Return [x, y] of the center of cell containing provided text 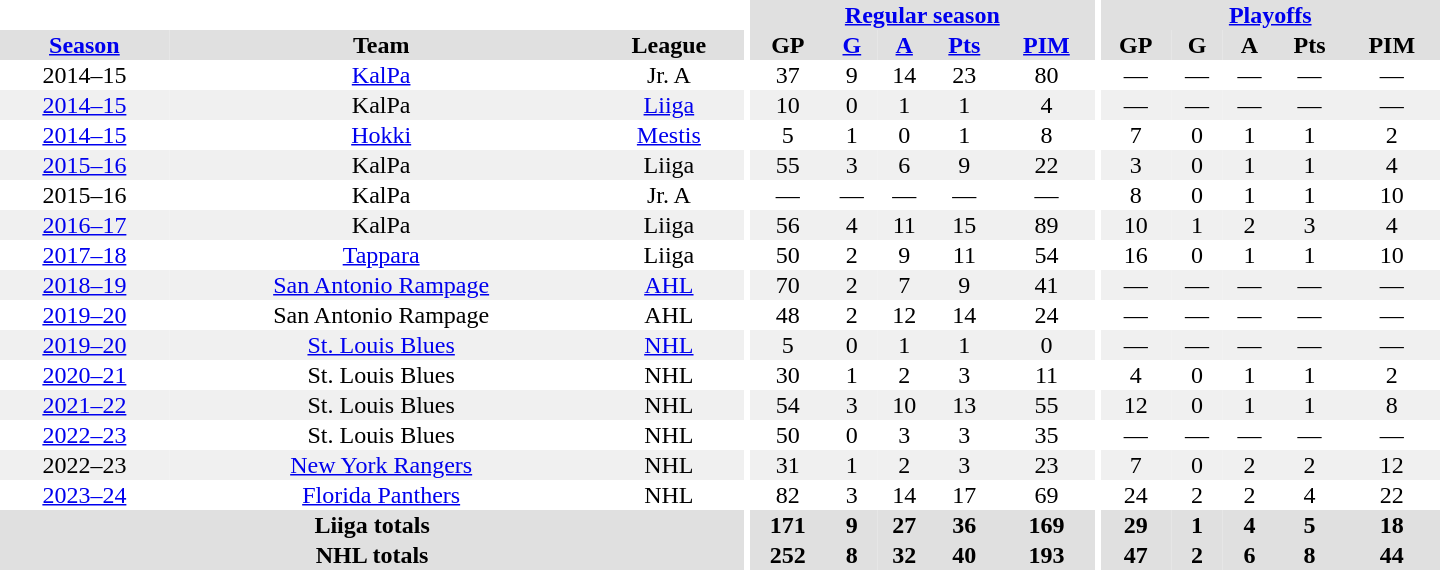
Season [84, 45]
48 [788, 315]
18 [1392, 525]
2020–21 [84, 375]
2016–17 [84, 225]
Florida Panthers [382, 495]
37 [788, 75]
89 [1046, 225]
Mestis [670, 135]
69 [1046, 495]
171 [788, 525]
252 [788, 555]
NHL totals [372, 555]
15 [964, 225]
30 [788, 375]
32 [904, 555]
29 [1135, 525]
Liiga totals [372, 525]
169 [1046, 525]
New York Rangers [382, 465]
31 [788, 465]
47 [1135, 555]
193 [1046, 555]
2017–18 [84, 255]
70 [788, 285]
36 [964, 525]
Regular season [922, 15]
44 [1392, 555]
2021–22 [84, 405]
82 [788, 495]
Hokki [382, 135]
Playoffs [1270, 15]
35 [1046, 435]
17 [964, 495]
80 [1046, 75]
40 [964, 555]
56 [788, 225]
16 [1135, 255]
Team [382, 45]
Tappara [382, 255]
41 [1046, 285]
2023–24 [84, 495]
League [670, 45]
2018–19 [84, 285]
27 [904, 525]
13 [964, 405]
